Locate the cell with the specified text and output its (X, Y) center coordinate. 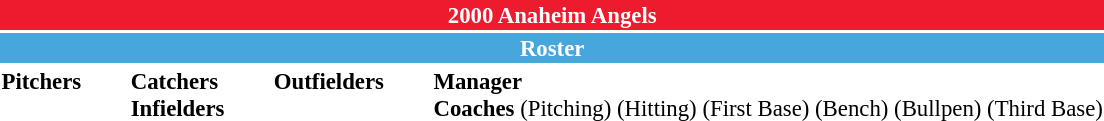
2000 Anaheim Angels (552, 15)
Roster (552, 48)
